Return the [X, Y] coordinate for the center point of the cell that contains the specified text.  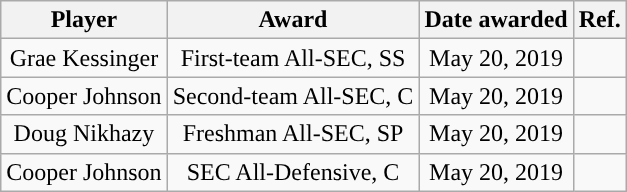
First-team All-SEC, SS [293, 58]
Freshman All-SEC, SP [293, 134]
Date awarded [496, 20]
Ref. [600, 20]
Doug Nikhazy [84, 134]
Player [84, 20]
SEC All-Defensive, C [293, 172]
Second-team All-SEC, C [293, 96]
Grae Kessinger [84, 58]
Award [293, 20]
